Capture the cell that displays the provided text and extract its [x, y] central coordinate. 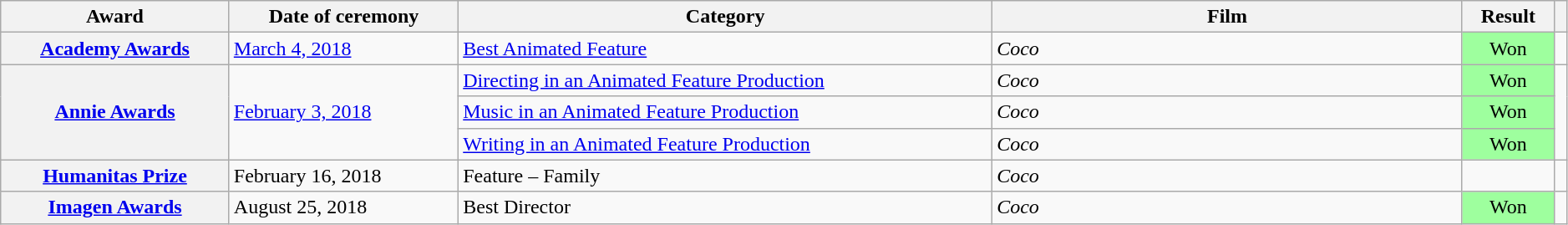
Category [725, 17]
February 16, 2018 [343, 176]
Imagen Awards [115, 207]
March 4, 2018 [343, 49]
Humanitas Prize [115, 176]
Annie Awards [115, 112]
Result [1508, 17]
Film [1228, 17]
Best Animated Feature [725, 49]
February 3, 2018 [343, 112]
Directing in an Animated Feature Production [725, 80]
Feature – Family [725, 176]
Date of ceremony [343, 17]
August 25, 2018 [343, 207]
Writing in an Animated Feature Production [725, 144]
Music in an Animated Feature Production [725, 112]
Award [115, 17]
Best Director [725, 207]
Academy Awards [115, 49]
